Detect which cell encompasses the target text, then output its [X, Y] center coordinate. 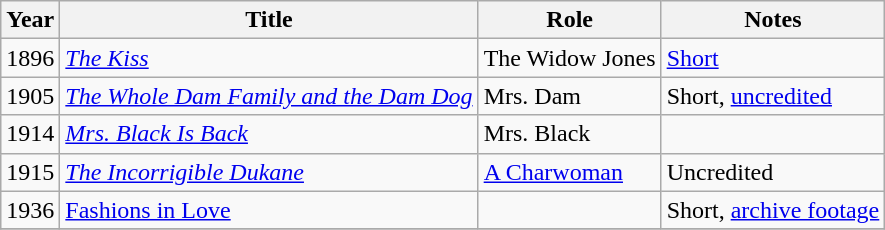
Uncredited [773, 172]
1914 [30, 134]
Fashions in Love [269, 210]
1896 [30, 58]
Role [570, 20]
Mrs. Black [570, 134]
Short, archive footage [773, 210]
The Widow Jones [570, 58]
Short, uncredited [773, 96]
Short [773, 58]
Mrs. Dam [570, 96]
Year [30, 20]
1915 [30, 172]
Title [269, 20]
Mrs. Black Is Back [269, 134]
1936 [30, 210]
A Charwoman [570, 172]
The Whole Dam Family and the Dam Dog [269, 96]
The Incorrigible Dukane [269, 172]
The Kiss [269, 58]
Notes [773, 20]
1905 [30, 96]
